Provide the [X, Y] coordinate of the cell's center where the given text is located.  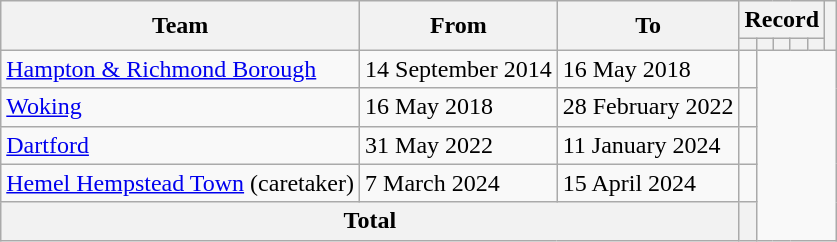
Dartford [180, 145]
Team [180, 26]
Record [782, 20]
14 September 2014 [459, 69]
31 May 2022 [459, 145]
7 March 2024 [459, 183]
To [648, 26]
11 January 2024 [648, 145]
Hampton & Richmond Borough [180, 69]
Hemel Hempstead Town (caretaker) [180, 183]
From [459, 26]
15 April 2024 [648, 183]
Total [370, 221]
28 February 2022 [648, 107]
Woking [180, 107]
